Extract the [x, y] coordinate from the center of the cell holding the provided text.  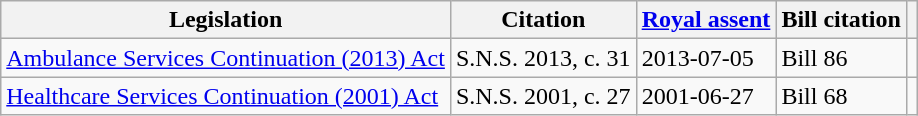
Bill 68 [841, 96]
Ambulance Services Continuation (2013) Act [226, 58]
Bill 86 [841, 58]
Royal assent [706, 20]
Healthcare Services Continuation (2001) Act [226, 96]
Citation [543, 20]
Legislation [226, 20]
S.N.S. 2013, c. 31 [543, 58]
2001-06-27 [706, 96]
S.N.S. 2001, c. 27 [543, 96]
2013-07-05 [706, 58]
Bill citation [841, 20]
